Capture the cell that displays the provided text and extract its [x, y] central coordinate. 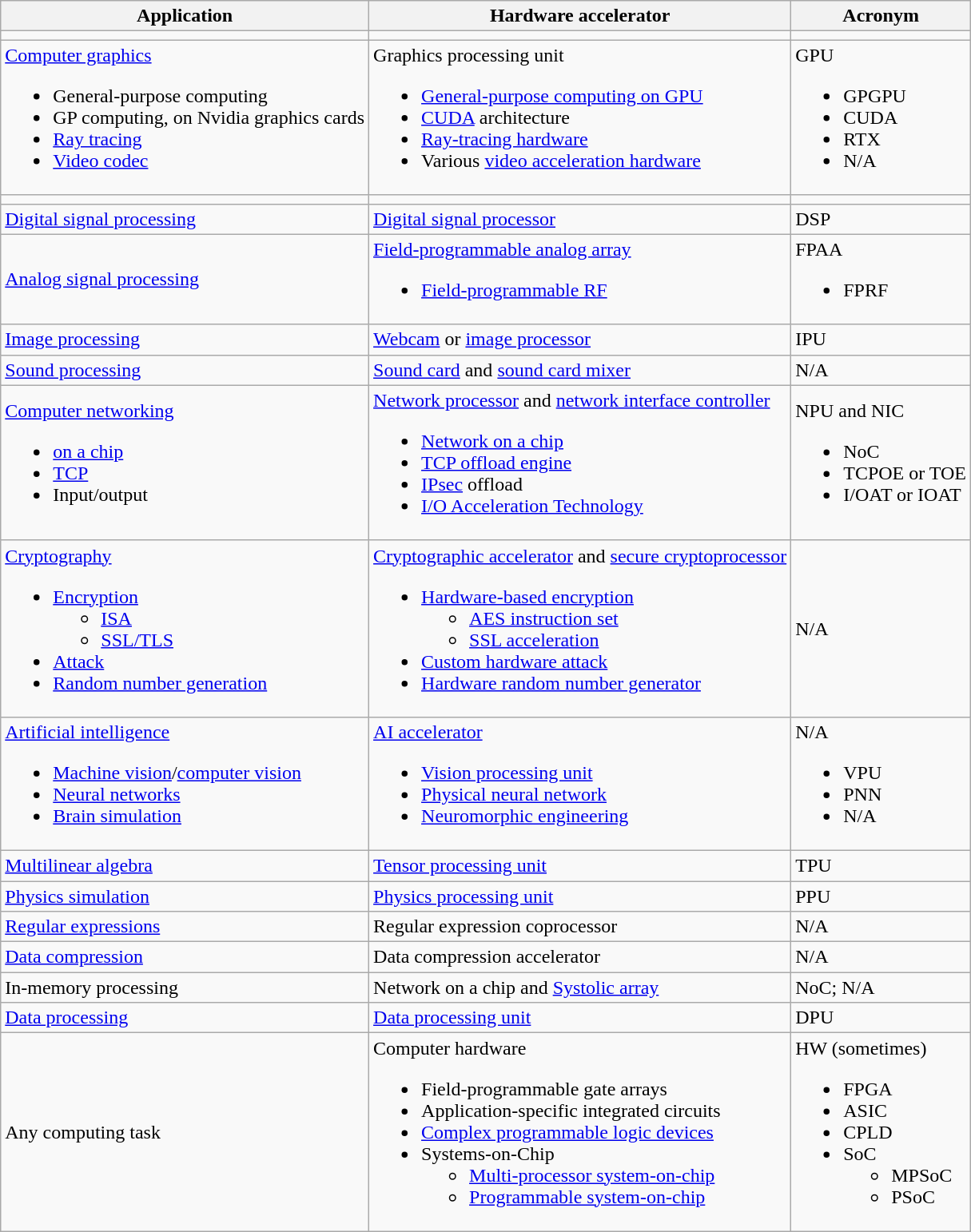
Any computing task [185, 1132]
Data compression [185, 957]
Field-programmable analog arrayField-programmable RF [580, 280]
Physics simulation [185, 896]
Sound card and sound card mixer [580, 370]
Tensor processing unit [580, 865]
Data processing [185, 1018]
In-memory processing [185, 988]
NPU and NICNoCTCPOE or TOEI/OAT or IOAT [881, 463]
Computer networkingon a chipTCPInput/output [185, 463]
Application [185, 16]
Artificial intelligenceMachine vision/computer visionNeural networksBrain simulation [185, 783]
Graphics processing unitGeneral-purpose computing on GPUCUDA architectureRay-tracing hardwareVarious video acceleration hardware [580, 117]
Image processing [185, 340]
Physics processing unit [580, 896]
Computer graphicsGeneral-purpose computingGP computing, on Nvidia graphics cardsRay tracingVideo codec [185, 117]
DSP [881, 219]
Hardware accelerator [580, 16]
HW (sometimes)FPGAASICCPLDSoCMPSoCPSoC [881, 1132]
NoC; N/A [881, 988]
Multilinear algebra [185, 865]
Sound processing [185, 370]
Data processing unit [580, 1018]
Network on a chip and Systolic array [580, 988]
Network processor and network interface controllerNetwork on a chipTCP offload engineIPsec offloadI/O Acceleration Technology [580, 463]
Webcam or image processor [580, 340]
DPU [881, 1018]
Acronym [881, 16]
CryptographyEncryptionISASSL/TLSAttackRandom number generation [185, 628]
IPU [881, 340]
GPUGPGPUCUDARTXN/A [881, 117]
Digital signal processing [185, 219]
TPU [881, 865]
Analog signal processing [185, 280]
AI acceleratorVision processing unitPhysical neural networkNeuromorphic engineering [580, 783]
N/AVPUPNNN/A [881, 783]
Digital signal processor [580, 219]
Data compression accelerator [580, 957]
Regular expression coprocessor [580, 927]
Regular expressions [185, 927]
PPU [881, 896]
FPAAFPRF [881, 280]
